Pinpoint the cell where the given text exists, returning its (x, y) midpoint coordinate. 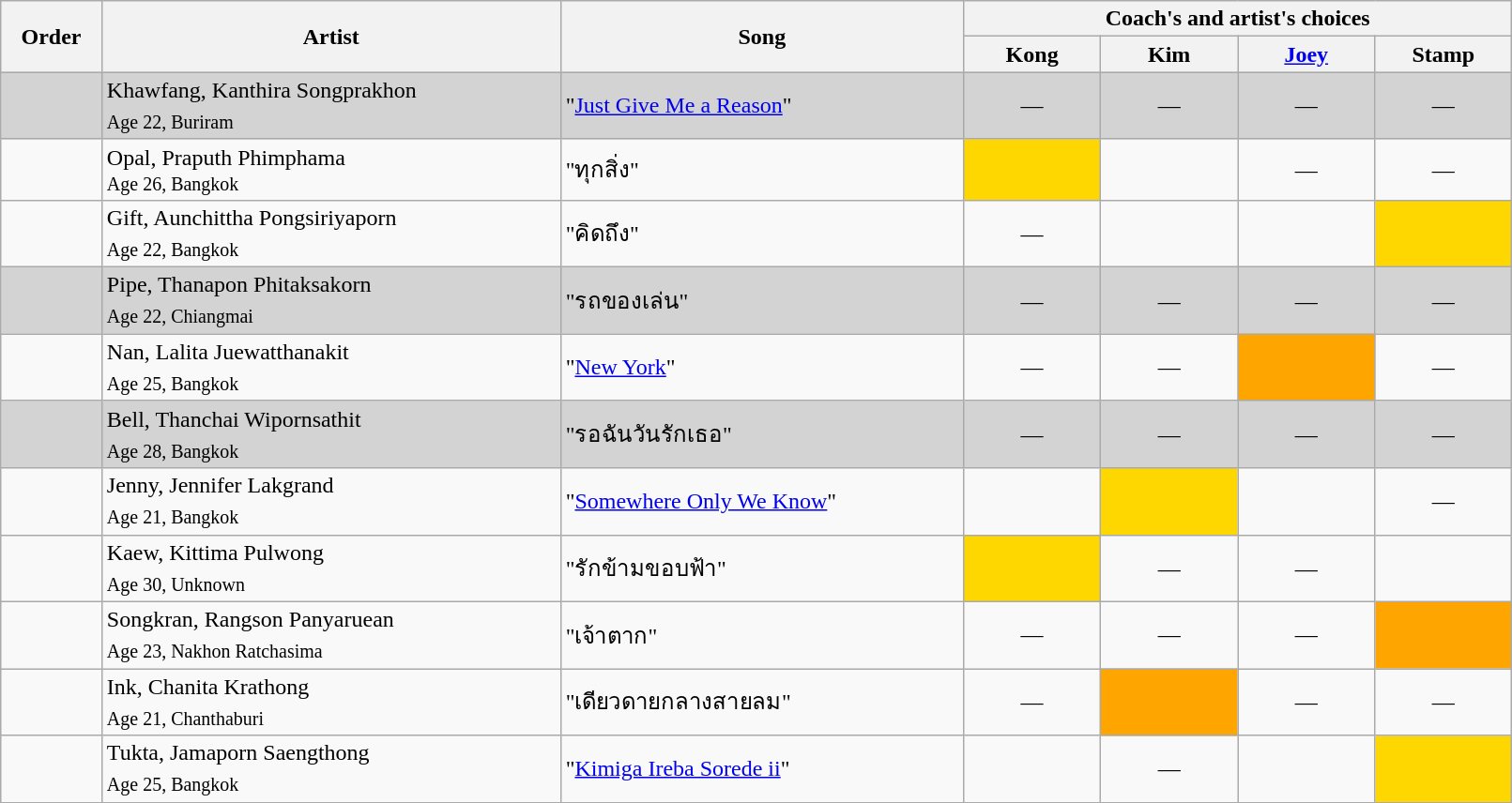
Song (762, 37)
"Somewhere Only We Know" (762, 501)
Opal, Praputh PhimphamaAge 26, Bangkok (330, 169)
"รถของเล่น" (762, 300)
"เจ้าตาก" (762, 634)
Nan, Lalita JuewatthanakitAge 25, Bangkok (330, 368)
"รอฉันวันรักเธอ" (762, 433)
Stamp (1443, 54)
Bell, Thanchai WipornsathitAge 28, Bangkok (330, 433)
"เดียวดายกลางสายลม" (762, 702)
Kim (1169, 54)
Pipe, Thanapon PhitaksakornAge 22, Chiangmai (330, 300)
Kaew, Kittima PulwongAge 30, Unknown (330, 568)
Khawfang, Kanthira SongprakhonAge 22, Buriram (330, 105)
Joey (1306, 54)
Coach's and artist's choices (1238, 19)
Order (52, 37)
"Just Give Me a Reason" (762, 105)
"New York" (762, 368)
Jenny, Jennifer LakgrandAge 21, Bangkok (330, 501)
Ink, Chanita KrathongAge 21, Chanthaburi (330, 702)
"Kimiga Ireba Sorede ii" (762, 769)
"ทุกสิ่ง" (762, 169)
"รักข้ามขอบฟ้า" (762, 568)
Gift, Aunchittha PongsiriyapornAge 22, Bangkok (330, 233)
Tukta, Jamaporn SaengthongAge 25, Bangkok (330, 769)
"คิดถึง" (762, 233)
Songkran, Rangson PanyarueanAge 23, Nakhon Ratchasima (330, 634)
Artist (330, 37)
Kong (1032, 54)
